Provide the [x, y] coordinate of the cell's center where the given text is located.  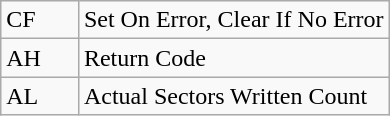
CF [40, 20]
AL [40, 96]
Return Code [234, 58]
AH [40, 58]
Set On Error, Clear If No Error [234, 20]
Actual Sectors Written Count [234, 96]
